Capture the cell that displays the provided text and extract its (X, Y) central coordinate. 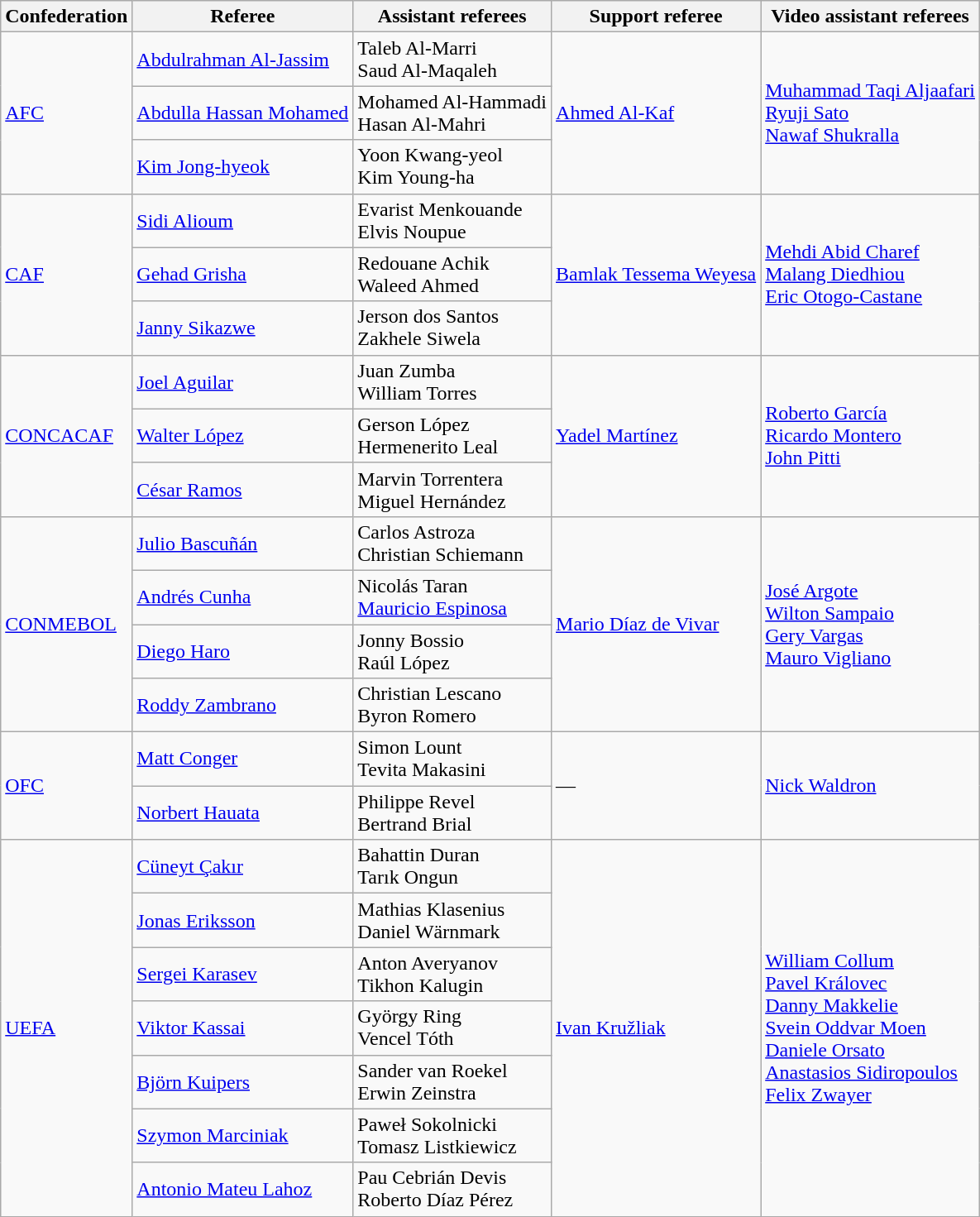
CAF (66, 275)
Björn Kuipers (243, 1082)
Carlos Astroza Christian Schiemann (452, 543)
Marvin Torrentera Miguel Hernández (452, 490)
Pau Cebrián Devis Roberto Díaz Pérez (452, 1190)
György Ring Vencel Tóth (452, 1028)
CONMEBOL (66, 624)
José Argote Wilton Sampaio Gery Vargas Mauro Vigliano (870, 624)
Janny Sikazwe (243, 328)
Walter López (243, 435)
Evarist Menkouande Elvis Noupue (452, 220)
Assistant referees (452, 17)
Gehad Grisha (243, 275)
Nicolás Taran Mauricio Espinosa (452, 597)
AFC (66, 113)
Roddy Zambrano (243, 705)
Mohamed Al-Hammadi Hasan Al-Mahri (452, 113)
Video assistant referees (870, 17)
Julio Bascuñán (243, 543)
Mathias Klasenius Daniel Wärnmark (452, 920)
Jonas Eriksson (243, 920)
Redouane Achik Waleed Ahmed (452, 275)
Viktor Kassai (243, 1028)
Sergei Karasev (243, 975)
Paweł Sokolnicki Tomasz Listkiewicz (452, 1135)
Roberto García Ricardo Montero John Pitti (870, 435)
Antonio Mateu Lahoz (243, 1190)
Support referee (657, 17)
Diego Haro (243, 650)
Matt Conger (243, 759)
Philippe Revel Bertrand Brial (452, 812)
Abdulrahman Al-Jassim (243, 60)
Muhammad Taqi Aljaafari Ryuji Sato Nawaf Shukralla (870, 113)
Jonny Bossio Raúl López (452, 650)
William Collum Pavel Královec Danny Makkelie Svein Oddvar Moen Daniele Orsato Anastasios Sidiropoulos Felix Zwayer (870, 1028)
Yoon Kwang-yeol Kim Young-ha (452, 167)
Cüneyt Çakır (243, 867)
— (657, 786)
Confederation (66, 17)
Sidi Alioum (243, 220)
César Ramos (243, 490)
Norbert Hauata (243, 812)
Juan Zumba William Torres (452, 382)
Andrés Cunha (243, 597)
Anton Averyanov Tikhon Kalugin (452, 975)
Joel Aguilar (243, 382)
Nick Waldron (870, 786)
OFC (66, 786)
Kim Jong-hyeok (243, 167)
CONCACAF (66, 435)
Gerson López Hermenerito Leal (452, 435)
Referee (243, 17)
Abdulla Hassan Mohamed (243, 113)
Mario Díaz de Vivar (657, 624)
Jerson dos Santos Zakhele Siwela (452, 328)
UEFA (66, 1028)
Ahmed Al-Kaf (657, 113)
Simon Lount Tevita Makasini (452, 759)
Sander van Roekel Erwin Zeinstra (452, 1082)
Szymon Marciniak (243, 1135)
Bahattin Duran Tarık Ongun (452, 867)
Yadel Martínez (657, 435)
Ivan Kružliak (657, 1028)
Bamlak Tessema Weyesa (657, 275)
Mehdi Abid Charef Malang Diedhiou Eric Otogo-Castane (870, 275)
Taleb Al-Marri Saud Al-Maqaleh (452, 60)
Christian Lescano Byron Romero (452, 705)
